Extract the (X, Y) coordinate from the center of the cell holding the provided text.  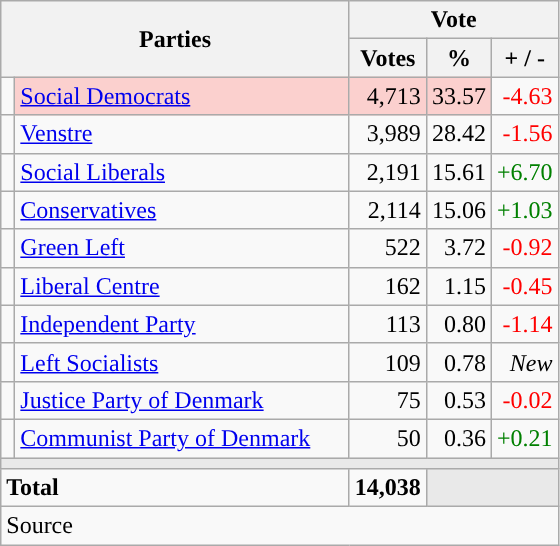
3.72 (458, 248)
New (524, 362)
% (458, 58)
4,713 (388, 96)
14,038 (388, 488)
+1.03 (524, 210)
0.78 (458, 362)
-0.02 (524, 400)
Social Liberals (182, 172)
50 (388, 438)
2,114 (388, 210)
Venstre (182, 134)
-4.63 (524, 96)
Justice Party of Denmark (182, 400)
+6.70 (524, 172)
0.53 (458, 400)
33.57 (458, 96)
0.36 (458, 438)
3,989 (388, 134)
113 (388, 324)
522 (388, 248)
75 (388, 400)
-0.92 (524, 248)
Social Democrats (182, 96)
15.06 (458, 210)
28.42 (458, 134)
Liberal Centre (182, 286)
-1.56 (524, 134)
Communist Party of Denmark (182, 438)
162 (388, 286)
-1.14 (524, 324)
Source (280, 526)
Parties (176, 39)
15.61 (458, 172)
Vote (454, 20)
109 (388, 362)
Conservatives (182, 210)
2,191 (388, 172)
Votes (388, 58)
Total (176, 488)
0.80 (458, 324)
1.15 (458, 286)
Green Left (182, 248)
+ / - (524, 58)
-0.45 (524, 286)
+0.21 (524, 438)
Left Socialists (182, 362)
Independent Party (182, 324)
